Output the [X, Y] coordinate of the center of the cell containing the given text.  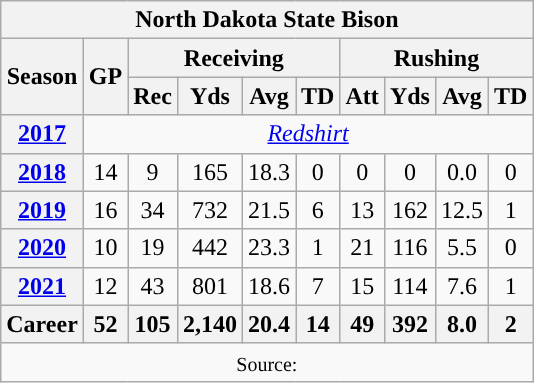
20.4 [268, 324]
North Dakota State Bison [267, 20]
15 [362, 286]
116 [410, 248]
2019 [42, 210]
13 [362, 210]
12.5 [462, 210]
Source: [267, 362]
18.3 [268, 172]
34 [153, 210]
732 [210, 210]
52 [105, 324]
9 [153, 172]
442 [210, 248]
7 [318, 286]
6 [318, 210]
10 [105, 248]
2021 [42, 286]
162 [410, 210]
2018 [42, 172]
Redshirt [308, 134]
12 [105, 286]
Att [362, 96]
2017 [42, 134]
Season [42, 77]
GP [105, 77]
21 [362, 248]
165 [210, 172]
19 [153, 248]
7.6 [462, 286]
23.3 [268, 248]
2,140 [210, 324]
16 [105, 210]
Receiving [234, 58]
0.0 [462, 172]
392 [410, 324]
21.5 [268, 210]
Rushing [436, 58]
49 [362, 324]
2 [511, 324]
8.0 [462, 324]
2020 [42, 248]
114 [410, 286]
43 [153, 286]
Rec [153, 96]
18.6 [268, 286]
105 [153, 324]
801 [210, 286]
Career [42, 324]
5.5 [462, 248]
